Identify which cell holds the provided text, then report its (x, y) central coordinate. 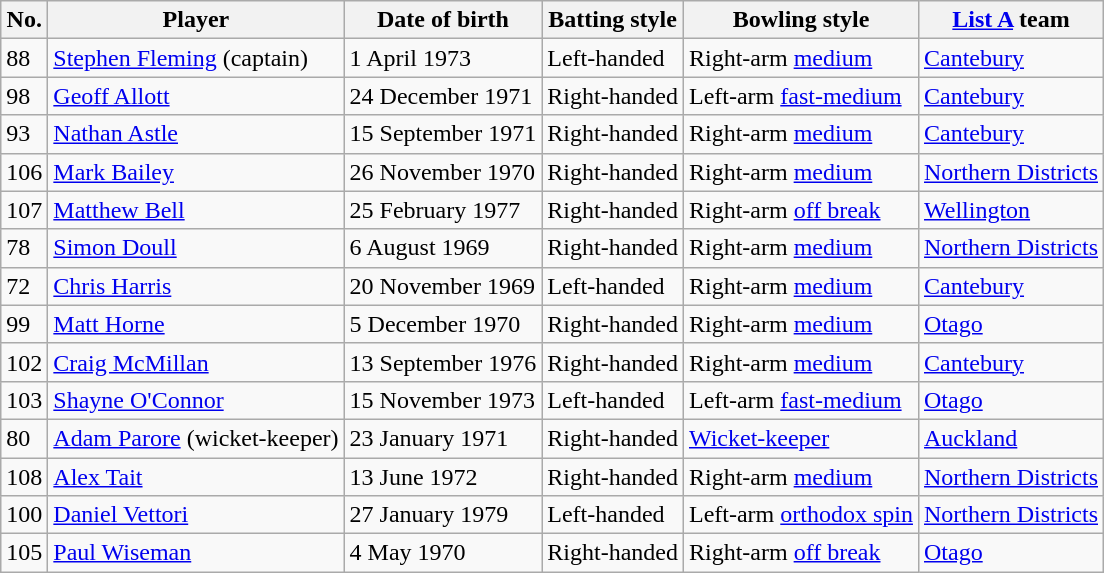
26 November 1970 (443, 172)
80 (24, 438)
Date of birth (443, 20)
72 (24, 286)
Simon Doull (196, 248)
100 (24, 515)
15 September 1971 (443, 134)
Paul Wiseman (196, 553)
No. (24, 20)
24 December 1971 (443, 96)
List A team (1010, 20)
Stephen Fleming (captain) (196, 58)
Daniel Vettori (196, 515)
13 June 1972 (443, 477)
106 (24, 172)
99 (24, 324)
23 January 1971 (443, 438)
15 November 1973 (443, 400)
Shayne O'Connor (196, 400)
Chris Harris (196, 286)
1 April 1973 (443, 58)
Mark Bailey (196, 172)
13 September 1976 (443, 362)
Alex Tait (196, 477)
20 November 1969 (443, 286)
Wellington (1010, 210)
Craig McMillan (196, 362)
Left-arm orthodox spin (800, 515)
108 (24, 477)
6 August 1969 (443, 248)
Nathan Astle (196, 134)
102 (24, 362)
78 (24, 248)
98 (24, 96)
Auckland (1010, 438)
107 (24, 210)
Adam Parore (wicket-keeper) (196, 438)
103 (24, 400)
Matt Horne (196, 324)
25 February 1977 (443, 210)
Matthew Bell (196, 210)
88 (24, 58)
4 May 1970 (443, 553)
93 (24, 134)
Bowling style (800, 20)
105 (24, 553)
Player (196, 20)
Batting style (613, 20)
Wicket-keeper (800, 438)
27 January 1979 (443, 515)
Geoff Allott (196, 96)
5 December 1970 (443, 324)
